Provide the (X, Y) coordinate of the cell's center where the given text is located.  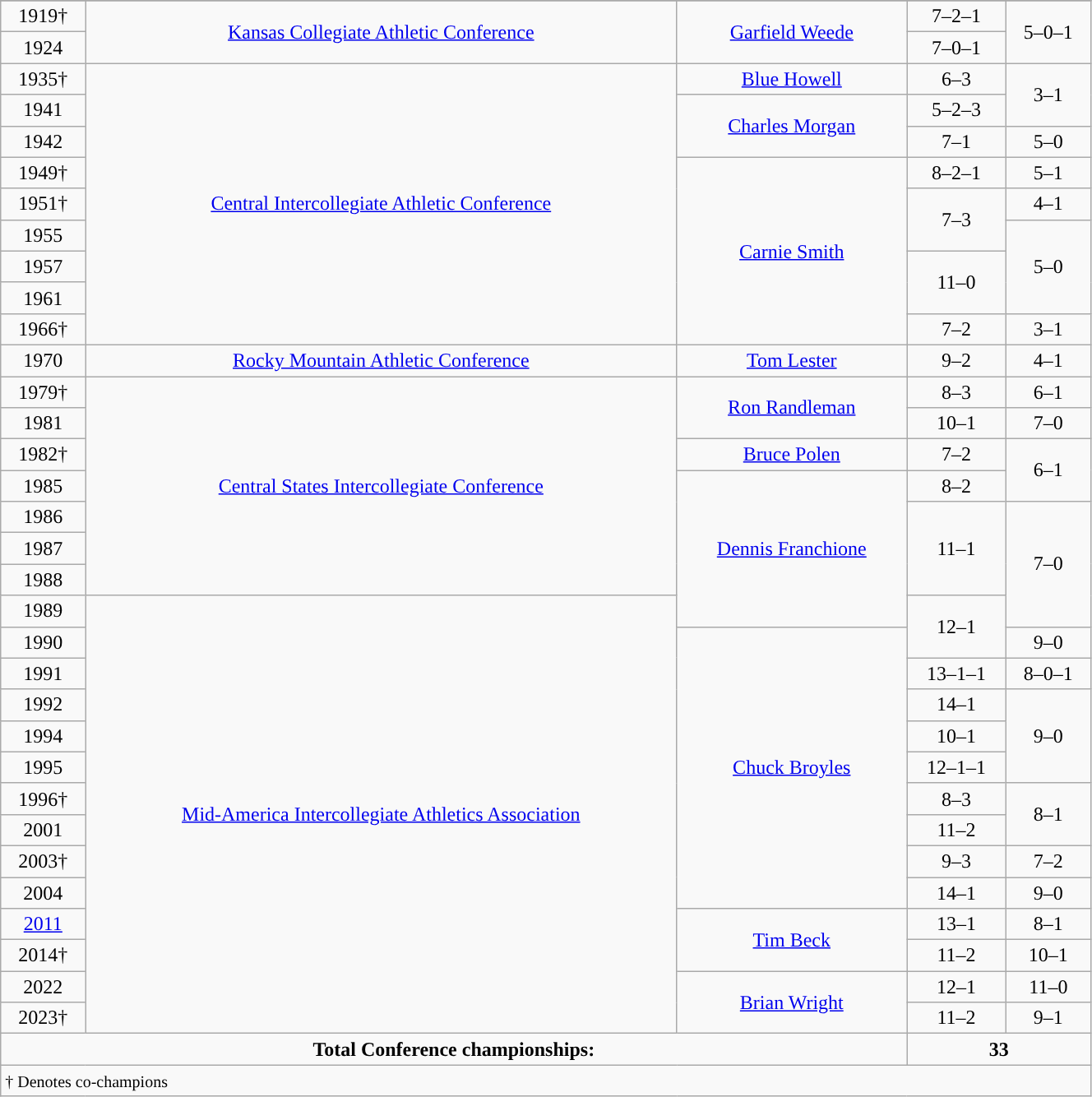
1995 (43, 767)
Brian Wright (792, 1002)
2011 (43, 924)
1957 (43, 266)
1991 (43, 673)
Dennis Franchione (792, 548)
7–3 (956, 220)
Garfield Weede (792, 32)
1988 (43, 580)
Mid-America Intercollegiate Athletics Association (382, 814)
Chuck Broyles (792, 768)
Kansas Collegiate Athletic Conference (382, 32)
1935† (43, 79)
1981 (43, 424)
1949† (43, 173)
1985 (43, 486)
1942 (43, 141)
2004 (43, 892)
13–1 (956, 924)
1990 (43, 642)
1919† (43, 16)
1996† (43, 798)
1987 (43, 548)
1994 (43, 736)
13–1–1 (956, 673)
1982† (43, 455)
2003† (43, 861)
2001 (43, 830)
1979† (43, 392)
8–2–1 (956, 173)
Carnie Smith (792, 251)
12–1–1 (956, 767)
† Denotes co-champions (546, 1081)
9–2 (956, 360)
9–1 (1048, 1018)
1924 (43, 48)
Charles Morgan (792, 126)
Tim Beck (792, 940)
1961 (43, 298)
5–2–3 (956, 110)
11–1 (956, 548)
Tom Lester (792, 360)
1970 (43, 360)
33 (999, 1049)
6–3 (956, 79)
1941 (43, 110)
Central Intercollegiate Athletic Conference (382, 204)
Central States Intercollegiate Conference (382, 486)
1955 (43, 235)
2023† (43, 1018)
8–2 (956, 486)
7–1 (956, 141)
7–2–1 (956, 16)
1966† (43, 329)
1989 (43, 611)
8–0–1 (1048, 673)
2022 (43, 987)
9–3 (956, 861)
1986 (43, 517)
7–0–1 (956, 48)
5–0–1 (1048, 32)
Total Conference championships: (454, 1049)
2014† (43, 956)
5–1 (1048, 173)
Ron Randleman (792, 408)
1951† (43, 204)
1992 (43, 705)
Blue Howell (792, 79)
Rocky Mountain Athletic Conference (382, 360)
Bruce Polen (792, 455)
